Return the [X, Y] coordinate for the center point of the cell that contains the specified text.  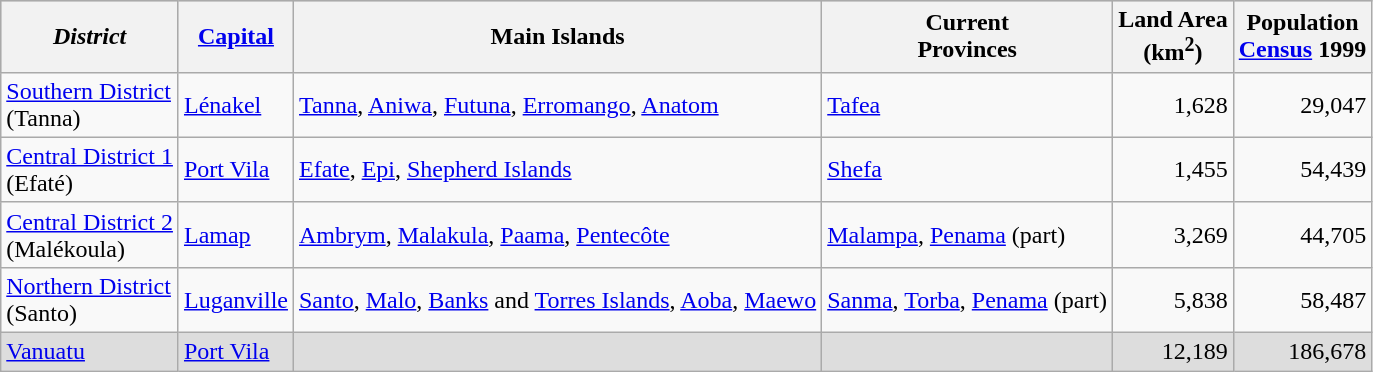
Central District 1(Efaté) [90, 170]
Main Islands [557, 37]
1,628 [1174, 104]
Vanuatu [90, 352]
CurrentProvinces [968, 37]
12,189 [1174, 352]
44,705 [1302, 234]
Capital [236, 37]
Southern District(Tanna) [90, 104]
54,439 [1302, 170]
PopulationCensus 1999 [1302, 37]
Shefa [968, 170]
Santo, Malo, Banks and Torres Islands, Aoba, Maewo [557, 300]
29,047 [1302, 104]
Lénakel [236, 104]
Ambrym, Malakula, Paama, Pentecôte [557, 234]
Land Area(km2) [1174, 37]
Tanna, Aniwa, Futuna, Erromango, Anatom [557, 104]
Tafea [968, 104]
1,455 [1174, 170]
District [90, 37]
Sanma, Torba, Penama (part) [968, 300]
Lamap [236, 234]
58,487 [1302, 300]
3,269 [1174, 234]
Northern District(Santo) [90, 300]
Efate, Epi, Shepherd Islands [557, 170]
5,838 [1174, 300]
Central District 2(Malékoula) [90, 234]
Luganville [236, 300]
186,678 [1302, 352]
Malampa, Penama (part) [968, 234]
